From the cell containing the given text, extract its center point as (X, Y) coordinate. 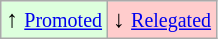
↓ Relegated (162, 20)
↑ Promoted (54, 20)
